Provide the [x, y] coordinate of the cell's center where the given text is located.  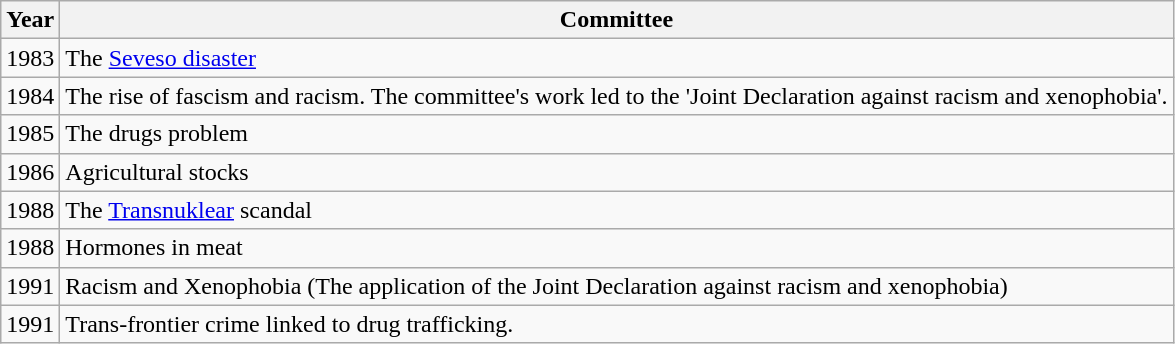
The drugs problem [616, 134]
1983 [30, 58]
The Transnuklear scandal [616, 210]
The rise of fascism and racism. The committee's work led to the 'Joint Declaration against racism and xenophobia'. [616, 96]
1986 [30, 172]
Agricultural stocks [616, 172]
Racism and Xenophobia (The application of the Joint Declaration against racism and xenophobia) [616, 286]
1984 [30, 96]
Trans-frontier crime linked to drug trafficking. [616, 324]
Committee [616, 20]
Hormones in meat [616, 248]
1985 [30, 134]
The Seveso disaster [616, 58]
Year [30, 20]
